For the text-containing cell, return its midpoint in (X, Y) coordinate format. 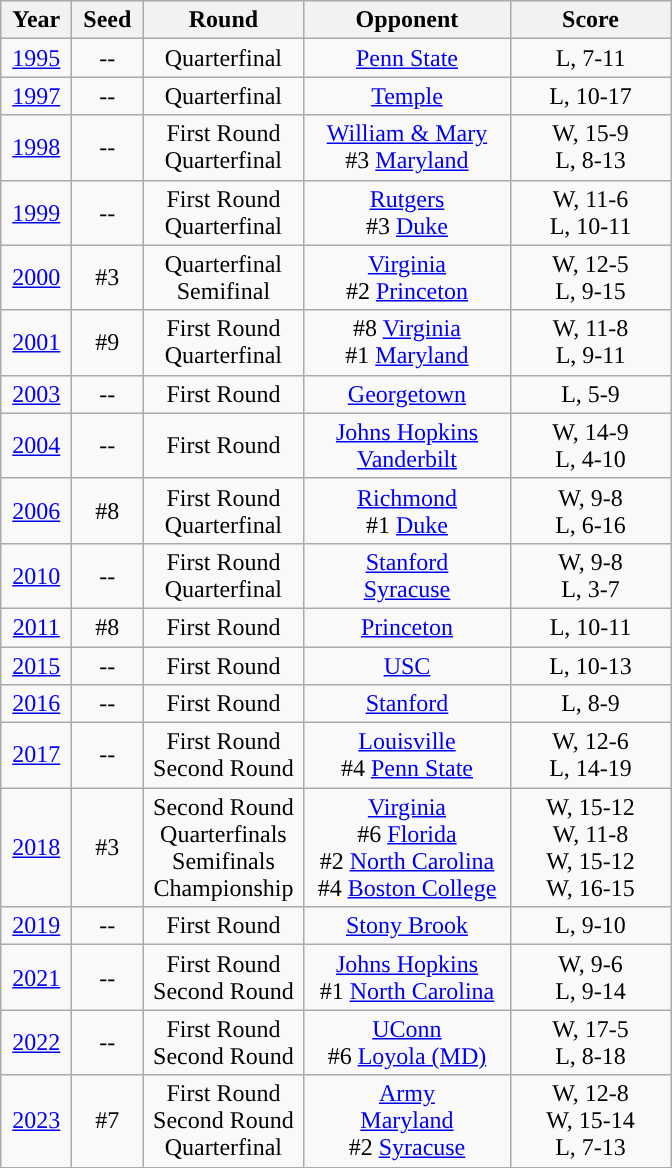
W, 15-12W, 11-8W, 15-12 W, 16-15 (590, 848)
L, 9-10 (590, 926)
W, 9-8L, 3-7 (590, 576)
Rutgers#3 Duke (407, 212)
StanfordSyracuse (407, 576)
Year (36, 20)
W, 9-6L, 9-14 (590, 978)
1997 (36, 96)
2023 (36, 1121)
2018 (36, 848)
Johns Hopkins#1 North Carolina (407, 978)
2015 (36, 665)
2017 (36, 756)
Score (590, 20)
W, 14-9L, 4-10 (590, 446)
Seed (108, 20)
L, 7-11 (590, 58)
#8 Virginia#1 Maryland (407, 342)
1999 (36, 212)
2010 (36, 576)
2022 (36, 1042)
Stanford (407, 704)
W, 17-5L, 8-18 (590, 1042)
ArmyMaryland#2 Syracuse (407, 1121)
First RoundSecond RoundQuarterfinal (224, 1121)
Johns HopkinsVanderbilt (407, 446)
L, 10-13 (590, 665)
W, 9-8L, 6-16 (590, 510)
Richmond#1 Duke (407, 510)
USC (407, 665)
#7 (108, 1121)
L, 8-9 (590, 704)
1995 (36, 58)
W, 15-9L, 8-13 (590, 148)
2021 (36, 978)
Virginia #6 Florida #2 North Carolina #4 Boston College (407, 848)
Second RoundQuarterfinalsSemifinalsChampionship (224, 848)
W, 11-6L, 10-11 (590, 212)
Virginia#2 Princeton (407, 278)
Georgetown (407, 394)
2003 (36, 394)
William & Mary#3 Maryland (407, 148)
1998 (36, 148)
L, 10-17 (590, 96)
2000 (36, 278)
2019 (36, 926)
QuarterfinalSemifinal (224, 278)
W, 11-8L, 9-11 (590, 342)
UConn#6 Loyola (MD) (407, 1042)
2016 (36, 704)
L, 5-9 (590, 394)
Round (224, 20)
2011 (36, 627)
2001 (36, 342)
2006 (36, 510)
Opponent (407, 20)
Princeton (407, 627)
Stony Brook (407, 926)
W, 12-8W, 15-14L, 7-13 (590, 1121)
Penn State (407, 58)
Temple (407, 96)
#9 (108, 342)
Louisville#4 Penn State (407, 756)
2004 (36, 446)
W, 12-5L, 9-15 (590, 278)
W, 12-6L, 14-19 (590, 756)
L, 10-11 (590, 627)
